Identify which cell holds the provided text, then report its (x, y) central coordinate. 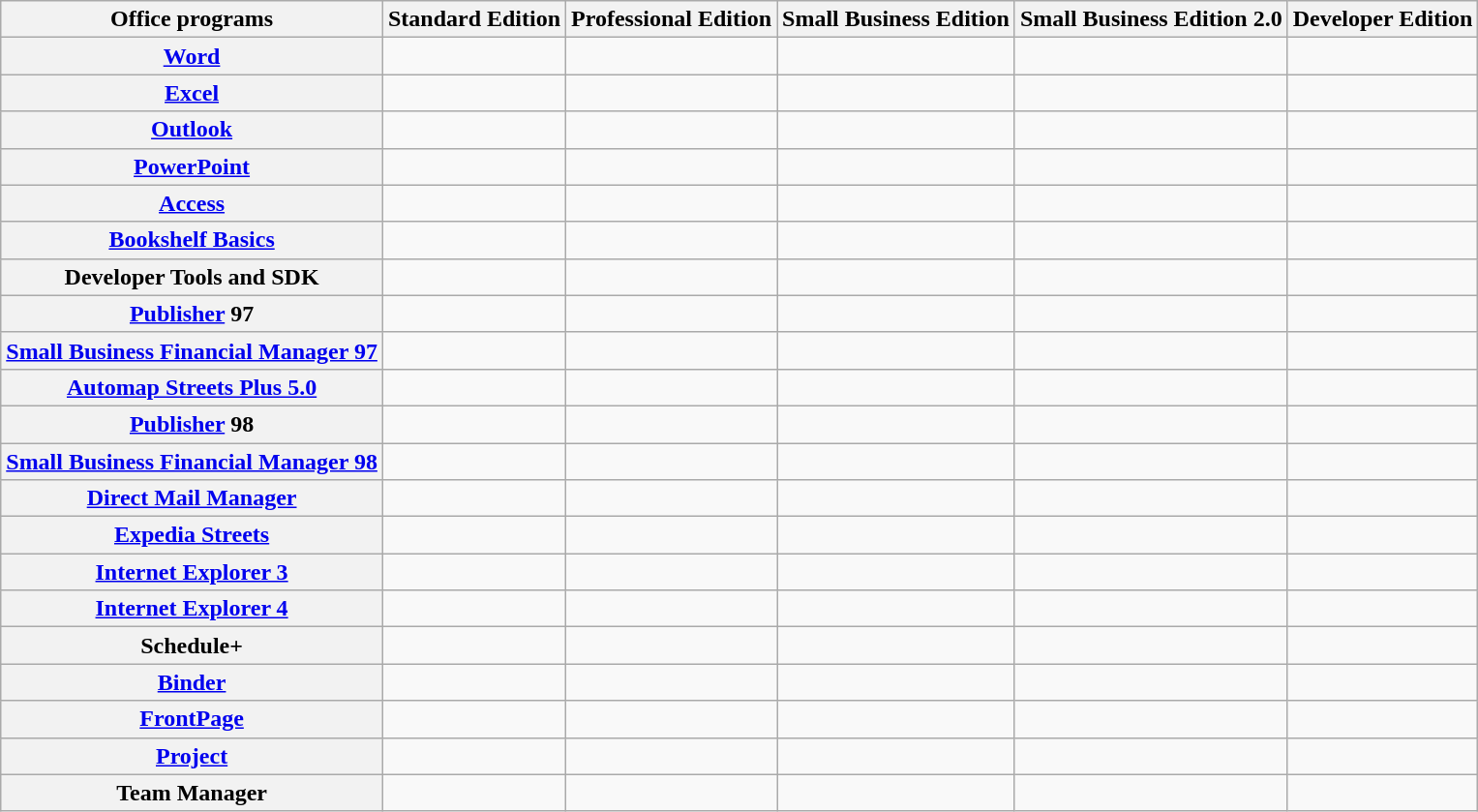
Word (192, 56)
Outlook (192, 130)
Excel (192, 93)
Internet Explorer 4 (192, 609)
Office programs (192, 19)
Automap Streets Plus 5.0 (192, 387)
Publisher 97 (192, 314)
Publisher 98 (192, 424)
Standard Edition (474, 19)
Small Business Edition (896, 19)
Internet Explorer 3 (192, 572)
Developer Edition (1382, 19)
Small Business Financial Manager 98 (192, 462)
Professional Edition (672, 19)
Direct Mail Manager (192, 498)
Developer Tools and SDK (192, 277)
Expedia Streets (192, 535)
PowerPoint (192, 166)
Small Business Financial Manager 97 (192, 350)
Binder (192, 682)
Schedule+ (192, 646)
FrontPage (192, 719)
Bookshelf Basics (192, 240)
Small Business Edition 2.0 (1151, 19)
Access (192, 203)
Project (192, 756)
Team Manager (192, 793)
